Capture the cell that displays the provided text and extract its [X, Y] central coordinate. 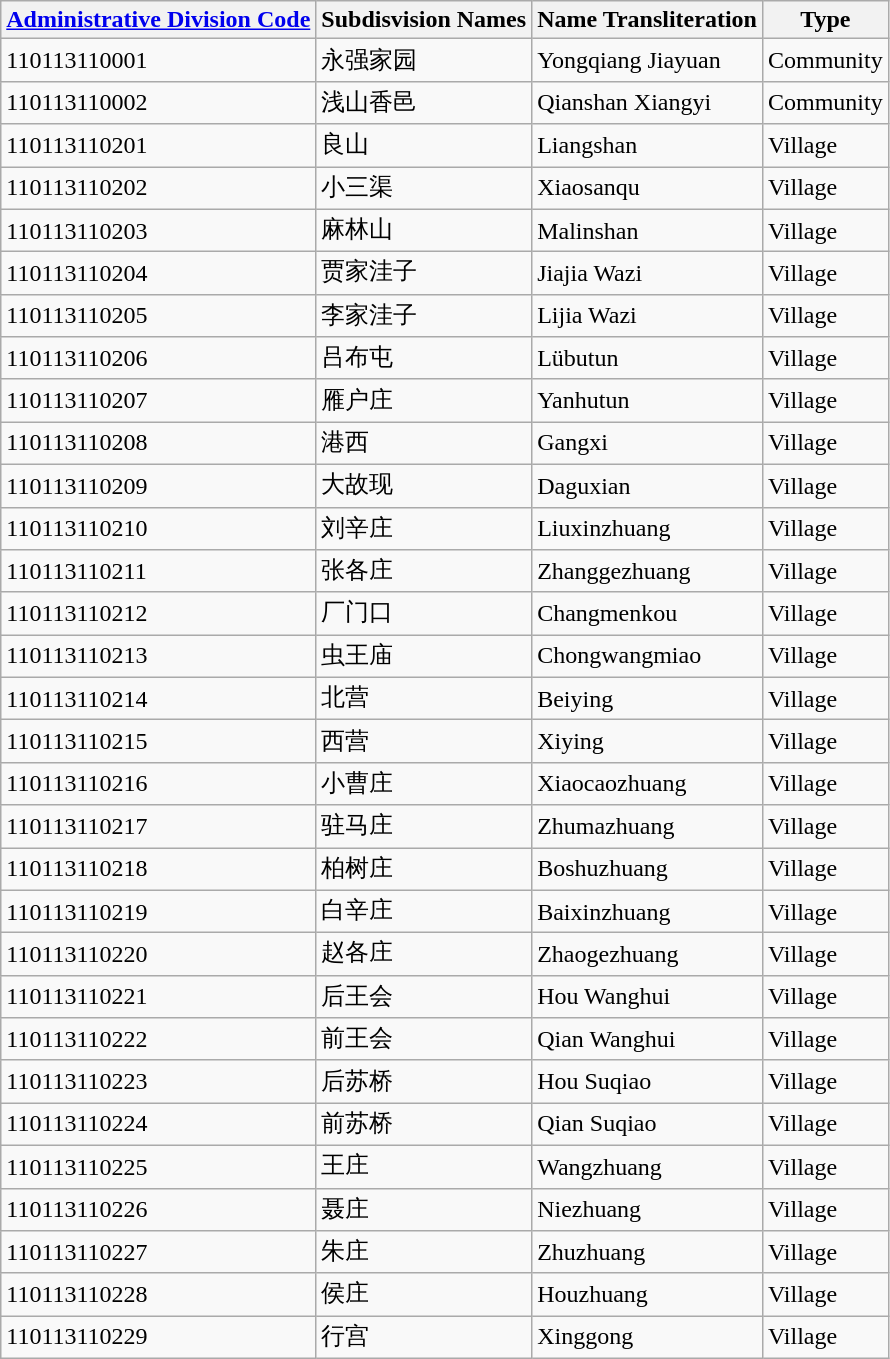
良山 [424, 146]
北营 [424, 698]
110113110215 [158, 742]
朱庄 [424, 1252]
110113110210 [158, 528]
小曹庄 [424, 784]
110113110225 [158, 1166]
110113110217 [158, 826]
Hou Wanghui [648, 996]
Malinshan [648, 230]
Hou Suqiao [648, 1082]
Zhanggezhuang [648, 572]
Qianshan Xiangyi [648, 102]
Xiaosanqu [648, 188]
王庄 [424, 1166]
Liuxinzhuang [648, 528]
Type [825, 20]
李家洼子 [424, 316]
Xinggong [648, 1338]
赵各庄 [424, 954]
西营 [424, 742]
110113110223 [158, 1082]
110113110209 [158, 486]
110113110228 [158, 1294]
麻林山 [424, 230]
110113110001 [158, 60]
Houzhuang [648, 1294]
行宫 [424, 1338]
110113110203 [158, 230]
Administrative Division Code [158, 20]
Gangxi [648, 444]
Zhumazhuang [648, 826]
Daguxian [648, 486]
大故现 [424, 486]
110113110211 [158, 572]
Zhaogezhuang [648, 954]
110113110218 [158, 870]
110113110204 [158, 274]
110113110002 [158, 102]
110113110219 [158, 912]
Lijia Wazi [648, 316]
驻马庄 [424, 826]
110113110222 [158, 1040]
虫王庙 [424, 656]
110113110214 [158, 698]
Liangshan [648, 146]
前苏桥 [424, 1124]
Jiajia Wazi [648, 274]
Changmenkou [648, 614]
110113110227 [158, 1252]
Yongqiang Jiayuan [648, 60]
聂庄 [424, 1210]
110113110202 [158, 188]
Name Transliteration [648, 20]
雁户庄 [424, 400]
110113110224 [158, 1124]
港西 [424, 444]
Boshuzhuang [648, 870]
Beiying [648, 698]
张各庄 [424, 572]
110113110226 [158, 1210]
110113110229 [158, 1338]
吕布屯 [424, 358]
110113110208 [158, 444]
Qian Suqiao [648, 1124]
110113110206 [158, 358]
Lübutun [648, 358]
110113110207 [158, 400]
刘辛庄 [424, 528]
Yanhutun [648, 400]
侯庄 [424, 1294]
110113110221 [158, 996]
Niezhuang [648, 1210]
Zhuzhuang [648, 1252]
Xiaocaozhuang [648, 784]
Baixinzhuang [648, 912]
小三渠 [424, 188]
Chongwangmiao [648, 656]
Wangzhuang [648, 1166]
前王会 [424, 1040]
110113110220 [158, 954]
贾家洼子 [424, 274]
后苏桥 [424, 1082]
110113110213 [158, 656]
柏树庄 [424, 870]
厂门口 [424, 614]
永强家园 [424, 60]
110113110201 [158, 146]
110113110216 [158, 784]
Subdisvision Names [424, 20]
白辛庄 [424, 912]
110113110205 [158, 316]
Xiying [648, 742]
浅山香邑 [424, 102]
后王会 [424, 996]
110113110212 [158, 614]
Qian Wanghui [648, 1040]
